Identify which cell holds the provided text, then report its [X, Y] central coordinate. 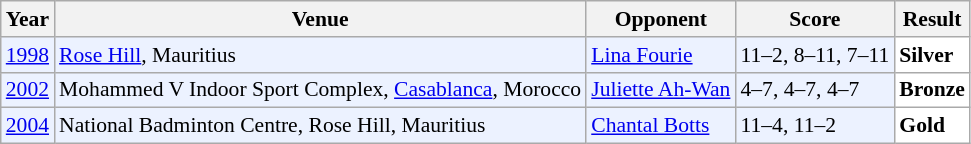
Result [932, 19]
Score [814, 19]
Opponent [660, 19]
Silver [932, 55]
Year [28, 19]
National Badminton Centre, Rose Hill, Mauritius [320, 126]
Rose Hill, Mauritius [320, 55]
Venue [320, 19]
11–4, 11–2 [814, 126]
2002 [28, 90]
Gold [932, 126]
Juliette Ah-Wan [660, 90]
2004 [28, 126]
Mohammed V Indoor Sport Complex, Casablanca, Morocco [320, 90]
1998 [28, 55]
Chantal Botts [660, 126]
Lina Fourie [660, 55]
4–7, 4–7, 4–7 [814, 90]
11–2, 8–11, 7–11 [814, 55]
Bronze [932, 90]
